Find where the given text appears and provide that cell's center as [X, Y] coordinate. 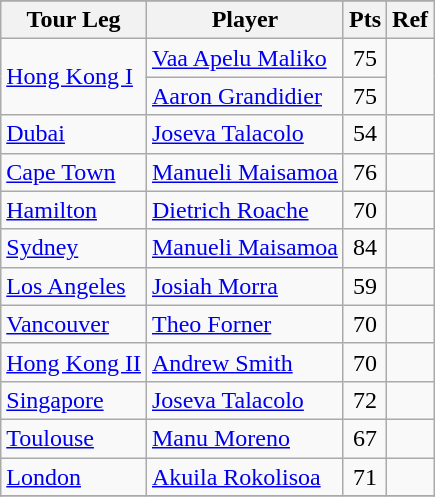
Singapore [74, 400]
84 [364, 248]
72 [364, 400]
Toulouse [74, 438]
Dubai [74, 134]
Pts [364, 20]
Cape Town [74, 172]
Theo Forner [244, 324]
Player [244, 20]
Hong Kong II [74, 362]
Hamilton [74, 210]
59 [364, 286]
Vaa Apelu Maliko [244, 58]
Vancouver [74, 324]
Hong Kong I [74, 77]
Los Angeles [74, 286]
Manu Moreno [244, 438]
Dietrich Roache [244, 210]
Aaron Grandidier [244, 96]
67 [364, 438]
Akuila Rokolisoa [244, 477]
71 [364, 477]
Sydney [74, 248]
76 [364, 172]
Andrew Smith [244, 362]
London [74, 477]
Tour Leg [74, 20]
Josiah Morra [244, 286]
Ref [410, 20]
54 [364, 134]
